Output the [x, y] coordinate of the center of the cell containing the given text.  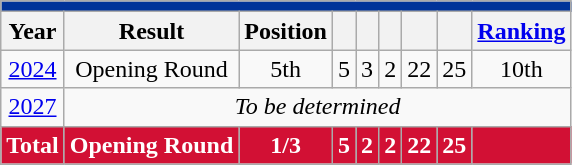
Ranking [522, 31]
10th [522, 69]
3 [368, 69]
To be determined [318, 107]
5th [286, 69]
Position [286, 31]
2027 [33, 107]
Total [33, 145]
1/3 [286, 145]
2024 [33, 69]
Result [151, 31]
Year [33, 31]
